Locate the cell with the specified text and output its (x, y) center coordinate. 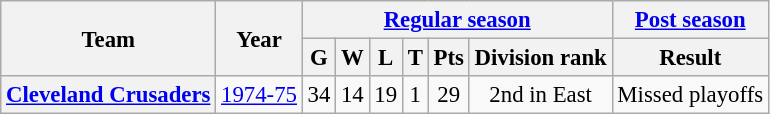
Regular season (457, 20)
Division rank (540, 58)
14 (352, 95)
G (318, 58)
Pts (448, 58)
2nd in East (540, 95)
Year (260, 38)
Missed playoffs (690, 95)
Team (108, 38)
W (352, 58)
L (386, 58)
Result (690, 58)
29 (448, 95)
Cleveland Crusaders (108, 95)
T (415, 58)
1974-75 (260, 95)
1 (415, 95)
Post season (690, 20)
19 (386, 95)
34 (318, 95)
